Locate the cell with the specified text and output its [x, y] center coordinate. 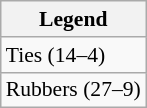
Legend [74, 19]
Ties (14–4) [74, 55]
Rubbers (27–9) [74, 90]
